Search for the cell housing the specified text and yield its (X, Y) center coordinate. 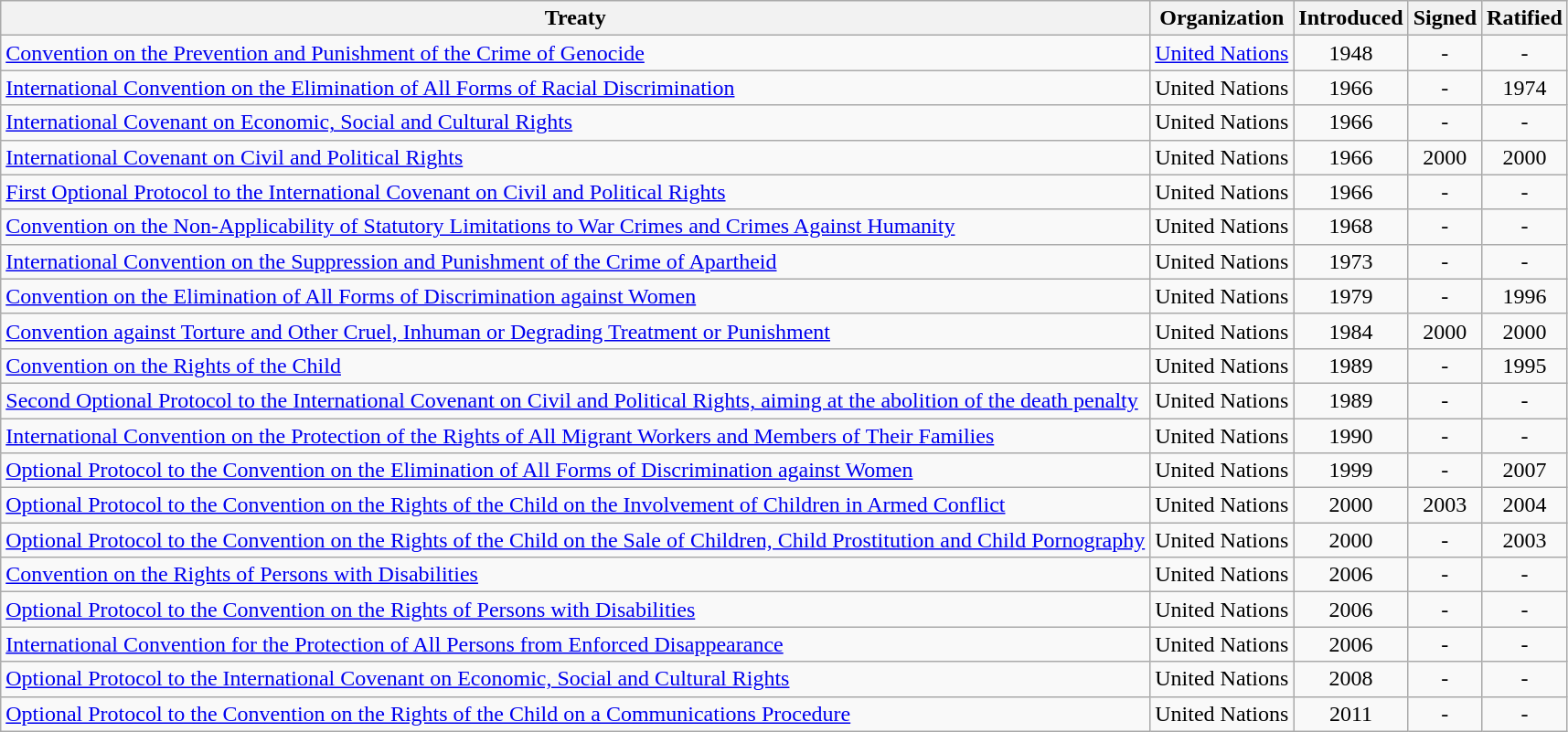
1979 (1351, 296)
Convention on the Rights of the Child (576, 366)
Optional Protocol to the International Covenant on Economic, Social and Cultural Rights (576, 679)
Treaty (576, 18)
International Convention on the Suppression and Punishment of the Crime of Apartheid (576, 261)
1984 (1351, 331)
1996 (1525, 296)
Optional Protocol to the Convention on the Rights of the Child on the Involvement of Children in Armed Conflict (576, 505)
Signed (1445, 18)
International Covenant on Civil and Political Rights (576, 157)
Ratified (1525, 18)
2004 (1525, 505)
International Convention on the Elimination of All Forms of Racial Discrimination (576, 88)
Introduced (1351, 18)
Second Optional Protocol to the International Covenant on Civil and Political Rights, aiming at the abolition of the death penalty (576, 400)
1995 (1525, 366)
1999 (1351, 471)
1990 (1351, 436)
Optional Protocol to the Convention on the Elimination of All Forms of Discrimination against Women (576, 471)
1948 (1351, 53)
Optional Protocol to the Convention on the Rights of the Child on the Sale of Children, Child Prostitution and Child Pornography (576, 540)
Convention against Torture and Other Cruel, Inhuman or Degrading Treatment or Punishment (576, 331)
International Covenant on Economic, Social and Cultural Rights (576, 122)
1974 (1525, 88)
Convention on the Non-Applicability of Statutory Limitations to War Crimes and Crimes Against Humanity (576, 227)
Convention on the Elimination of All Forms of Discrimination against Women (576, 296)
Optional Protocol to the Convention on the Rights of Persons with Disabilities (576, 610)
Optional Protocol to the Convention on the Rights of the Child on a Communications Procedure (576, 714)
Convention on the Prevention and Punishment of the Crime of Genocide (576, 53)
Convention on the Rights of Persons with Disabilities (576, 575)
2007 (1525, 471)
First Optional Protocol to the International Covenant on Civil and Political Rights (576, 192)
International Convention on the Protection of the Rights of All Migrant Workers and Members of Their Families (576, 436)
2011 (1351, 714)
2008 (1351, 679)
1968 (1351, 227)
1973 (1351, 261)
International Convention for the Protection of All Persons from Enforced Disappearance (576, 644)
Organization (1221, 18)
